Extract the [X, Y] coordinate from the center of the cell holding the provided text.  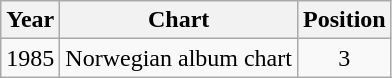
3 [344, 58]
Position [344, 20]
Chart [179, 20]
Norwegian album chart [179, 58]
Year [30, 20]
1985 [30, 58]
